Locate the cell with the specified text and output its [x, y] center coordinate. 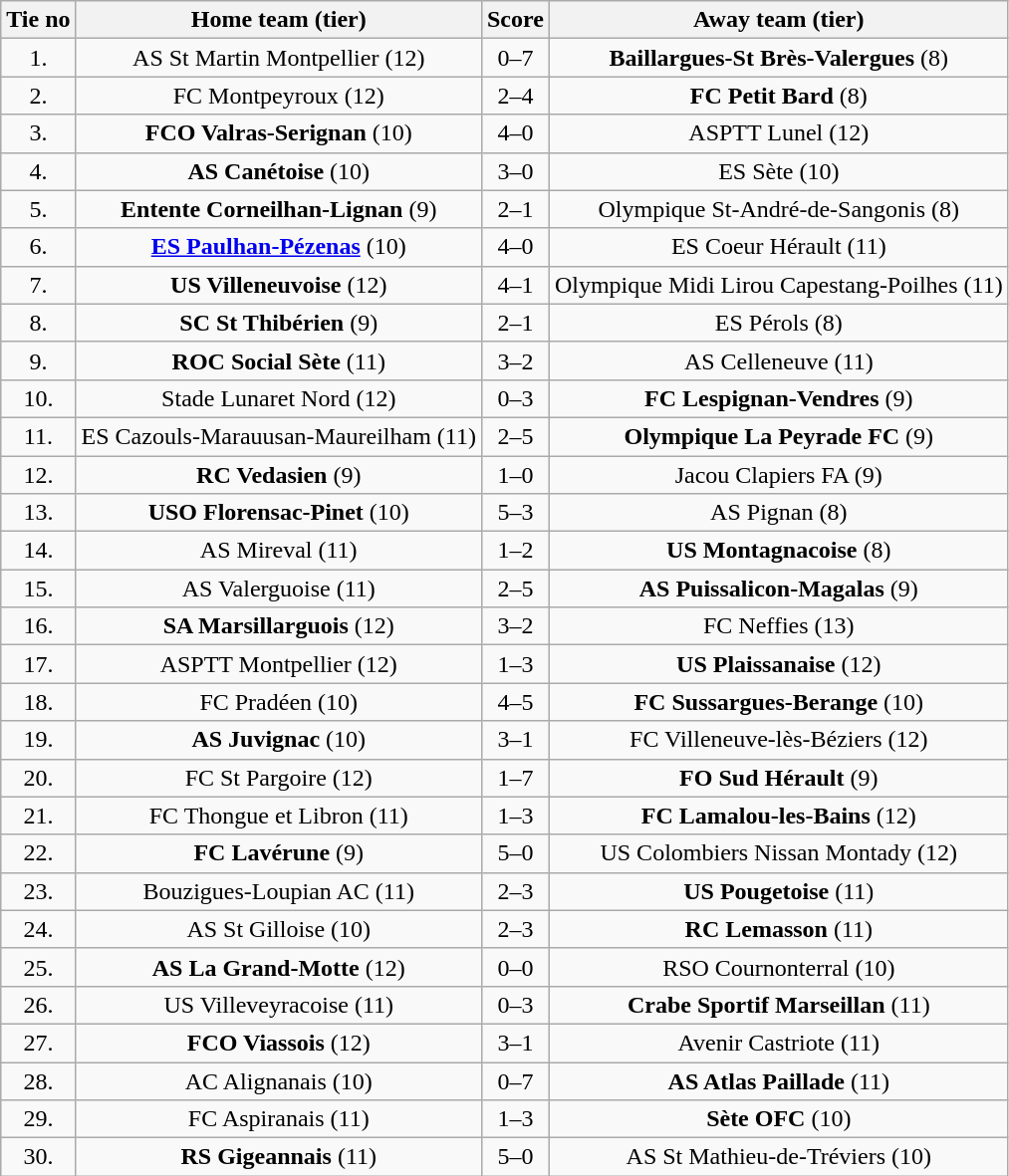
3. [38, 133]
10. [38, 398]
27. [38, 1043]
AS St Gilloise (10) [279, 929]
FCO Valras-Serignan (10) [279, 133]
ES Sète (10) [779, 171]
USO Florensac-Pinet (10) [279, 513]
12. [38, 475]
FC St Pargoire (12) [279, 778]
18. [38, 702]
AS St Mathieu-de-Tréviers (10) [779, 1157]
Jacou Clapiers FA (9) [779, 475]
2–4 [515, 96]
FC Petit Bard (8) [779, 96]
2. [38, 96]
25. [38, 967]
Avenir Castriote (11) [779, 1043]
AS Puissalicon-Magalas (9) [779, 588]
AS Canétoise (10) [279, 171]
AS Celleneuve (11) [779, 360]
AS Valerguoise (11) [279, 588]
RC Vedasien (9) [279, 475]
9. [38, 360]
8. [38, 323]
Olympique St-André-de-Sangonis (8) [779, 209]
US Montagnacoise (8) [779, 551]
Olympique La Peyrade FC (9) [779, 436]
US Colombiers Nissan Montady (12) [779, 853]
FC Aspiranais (11) [279, 1119]
30. [38, 1157]
SC St Thibérien (9) [279, 323]
21. [38, 816]
AS St Martin Montpellier (12) [279, 58]
14. [38, 551]
US Villeneuvoise (12) [279, 285]
RS Gigeannais (11) [279, 1157]
0–0 [515, 967]
FC Pradéen (10) [279, 702]
RC Lemasson (11) [779, 929]
Sète OFC (10) [779, 1119]
16. [38, 626]
24. [38, 929]
FC Neffies (13) [779, 626]
23. [38, 891]
4–5 [515, 702]
19. [38, 740]
FC Lamalou-les-Bains (12) [779, 816]
AS Pignan (8) [779, 513]
ASPTT Montpellier (12) [279, 664]
11. [38, 436]
29. [38, 1119]
ES Cazouls-Marauusan-Maureilham (11) [279, 436]
17. [38, 664]
US Villeveyracoise (11) [279, 1005]
FC Lavérune (9) [279, 853]
5–3 [515, 513]
SA Marsillarguois (12) [279, 626]
4–1 [515, 285]
AC Alignanais (10) [279, 1080]
4. [38, 171]
22. [38, 853]
AS Mireval (11) [279, 551]
AS Atlas Paillade (11) [779, 1080]
13. [38, 513]
FC Villeneuve-lès-Béziers (12) [779, 740]
ASPTT Lunel (12) [779, 133]
FO Sud Hérault (9) [779, 778]
1–0 [515, 475]
Entente Corneilhan-Lignan (9) [279, 209]
ROC Social Sète (11) [279, 360]
US Pougetoise (11) [779, 891]
FC Montpeyroux (12) [279, 96]
Bouzigues-Loupian AC (11) [279, 891]
AS Juvignac (10) [279, 740]
AS La Grand-Motte (12) [279, 967]
15. [38, 588]
5. [38, 209]
26. [38, 1005]
FC Thongue et Libron (11) [279, 816]
28. [38, 1080]
RSO Cournonterral (10) [779, 967]
1. [38, 58]
1–7 [515, 778]
Olympique Midi Lirou Capestang-Poilhes (11) [779, 285]
Score [515, 20]
Baillargues-St Brès-Valergues (8) [779, 58]
3–0 [515, 171]
FC Sussargues-Berange (10) [779, 702]
Tie no [38, 20]
FC Lespignan-Vendres (9) [779, 398]
Home team (tier) [279, 20]
7. [38, 285]
US Plaissanaise (12) [779, 664]
ES Paulhan-Pézenas (10) [279, 247]
20. [38, 778]
ES Pérols (8) [779, 323]
6. [38, 247]
Crabe Sportif Marseillan (11) [779, 1005]
ES Coeur Hérault (11) [779, 247]
FCO Viassois (12) [279, 1043]
1–2 [515, 551]
Away team (tier) [779, 20]
Stade Lunaret Nord (12) [279, 398]
